Search for the cell housing the specified text and yield its [X, Y] center coordinate. 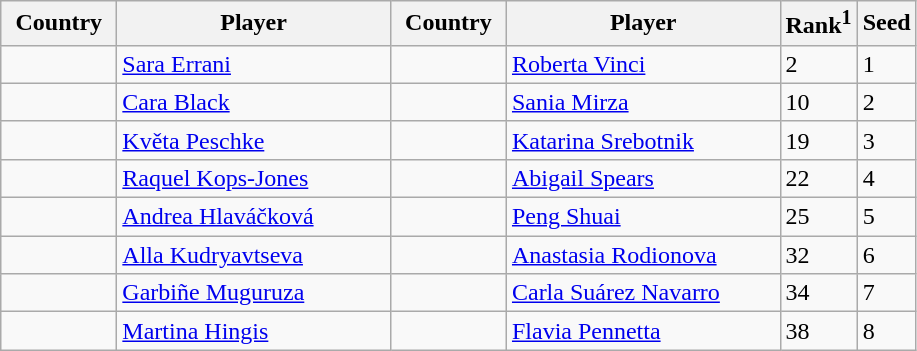
Anastasia Rodionova [643, 255]
Abigail Spears [643, 178]
22 [818, 178]
Květa Peschke [254, 140]
Garbiñe Muguruza [254, 293]
3 [886, 140]
38 [818, 331]
Sania Mirza [643, 102]
25 [818, 217]
32 [818, 255]
6 [886, 255]
Carla Suárez Navarro [643, 293]
8 [886, 331]
Raquel Kops-Jones [254, 178]
19 [818, 140]
1 [886, 64]
7 [886, 293]
Rank1 [818, 24]
5 [886, 217]
Seed [886, 24]
4 [886, 178]
34 [818, 293]
Martina Hingis [254, 331]
Alla Kudryavtseva [254, 255]
Andrea Hlaváčková [254, 217]
Flavia Pennetta [643, 331]
Roberta Vinci [643, 64]
10 [818, 102]
Katarina Srebotnik [643, 140]
Sara Errani [254, 64]
Peng Shuai [643, 217]
Cara Black [254, 102]
